Pinpoint the cell where the given text exists, returning its [x, y] midpoint coordinate. 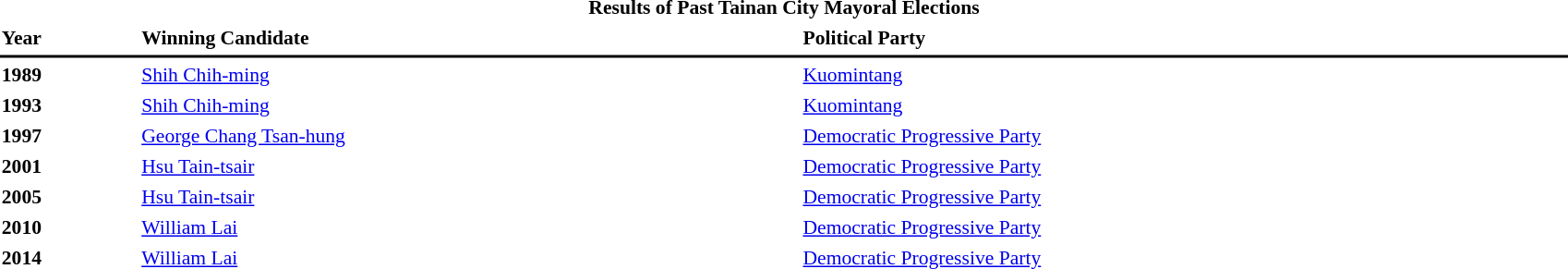
2005 [68, 197]
Winning Candidate [469, 38]
Political Party [1185, 38]
2010 [68, 227]
George Chang Tsan-hung [469, 136]
Year [68, 38]
1993 [68, 105]
1997 [68, 136]
1989 [68, 75]
2001 [68, 166]
William Lai [469, 227]
